Capture the cell that displays the provided text and extract its (X, Y) central coordinate. 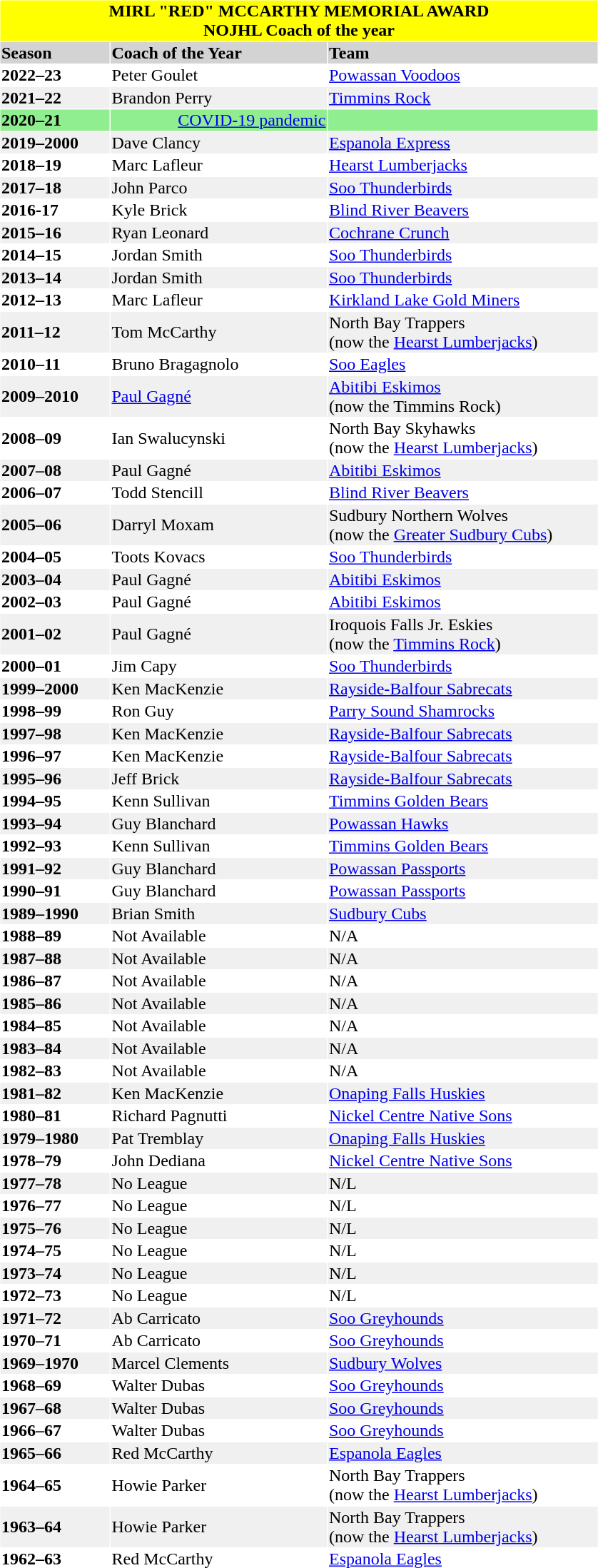
Season (54, 53)
Bruno Bragagnolo (218, 365)
Parry Sound Shamrocks (463, 712)
Abitibi Eskimos(now the Timmins Rock) (463, 397)
1991–92 (54, 869)
1987–88 (54, 958)
1994–95 (54, 801)
2004–05 (54, 557)
2000–01 (54, 666)
Peter Goulet (218, 75)
1976–77 (54, 1205)
Marcel Clements (218, 1363)
Todd Stencill (218, 493)
2016-17 (54, 211)
1973–74 (54, 1273)
COVID-19 pandemic (218, 121)
1971–72 (54, 1318)
MIRL "RED" MCCARTHY MEMORIAL AWARDNOJHL Coach of the year (298, 20)
2020–21 (54, 121)
Darryl Moxam (218, 525)
1975–76 (54, 1228)
2019–2000 (54, 143)
1967–68 (54, 1408)
Powassan Voodoos (463, 75)
Coach of the Year (218, 53)
Toots Kovacs (218, 557)
1998–99 (54, 712)
2011–12 (54, 333)
Espanola Express (463, 143)
1963–64 (54, 1527)
Sudbury Wolves (463, 1363)
1979–1980 (54, 1138)
1999–2000 (54, 689)
Brian Smith (218, 914)
1980–81 (54, 1116)
Iroquois Falls Jr. Eskies(now the Timmins Rock) (463, 634)
1992–93 (54, 846)
1996–97 (54, 756)
1964–65 (54, 1484)
1984–85 (54, 1026)
1966–67 (54, 1431)
Soo Eagles (463, 365)
1977–78 (54, 1183)
Team (463, 53)
2001–02 (54, 634)
2009–2010 (54, 397)
Jeff Brick (218, 779)
1993–94 (54, 824)
2005–06 (54, 525)
Kirkland Lake Gold Miners (463, 300)
John Dediana (218, 1161)
2003–04 (54, 580)
Cochrane Crunch (463, 233)
Richard Pagnutti (218, 1116)
1997–98 (54, 734)
1982–83 (54, 1071)
1988–89 (54, 936)
2015–16 (54, 233)
Sudbury Northern Wolves(now the Greater Sudbury Cubs) (463, 525)
1989–1990 (54, 914)
2010–11 (54, 365)
1983–84 (54, 1048)
2006–07 (54, 493)
1969–1970 (54, 1363)
Ian Swalucynski (218, 438)
Espanola Eagles (463, 1453)
2018–19 (54, 165)
1990–91 (54, 891)
2012–13 (54, 300)
North Bay Skyhawks(now the Hearst Lumberjacks) (463, 438)
1995–96 (54, 779)
1981–82 (54, 1093)
Ron Guy (218, 712)
Kyle Brick (218, 211)
1968–69 (54, 1385)
Powassan Hawks (463, 824)
Brandon Perry (218, 98)
1972–73 (54, 1295)
1974–75 (54, 1251)
2007–08 (54, 470)
Dave Clancy (218, 143)
Timmins Rock (463, 98)
John Parco (218, 188)
Jim Capy (218, 666)
1970–71 (54, 1341)
2017–18 (54, 188)
Hearst Lumberjacks (463, 165)
Sudbury Cubs (463, 914)
2022–23 (54, 75)
2013–14 (54, 278)
1978–79 (54, 1161)
Tom McCarthy (218, 333)
2008–09 (54, 438)
2021–22 (54, 98)
Ryan Leonard (218, 233)
1986–87 (54, 981)
Pat Tremblay (218, 1138)
Red McCarthy (218, 1453)
2014–15 (54, 255)
2002–03 (54, 602)
1985–86 (54, 1003)
1965–66 (54, 1453)
